Return the (X, Y) coordinate for the center point of the cell that contains the specified text.  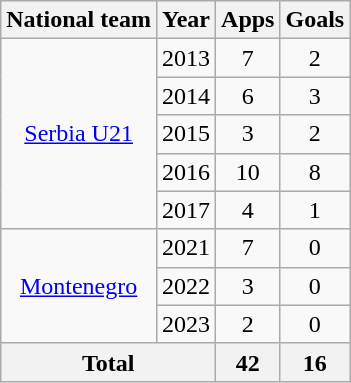
Apps (248, 20)
2017 (186, 210)
Total (108, 362)
1 (315, 210)
4 (248, 210)
Serbia U21 (79, 134)
6 (248, 96)
16 (315, 362)
2014 (186, 96)
Montenegro (79, 286)
Year (186, 20)
8 (315, 172)
10 (248, 172)
2023 (186, 324)
Goals (315, 20)
2013 (186, 58)
42 (248, 362)
2016 (186, 172)
National team (79, 20)
2021 (186, 248)
2022 (186, 286)
2015 (186, 134)
